Return [x, y] of the center of cell containing provided text 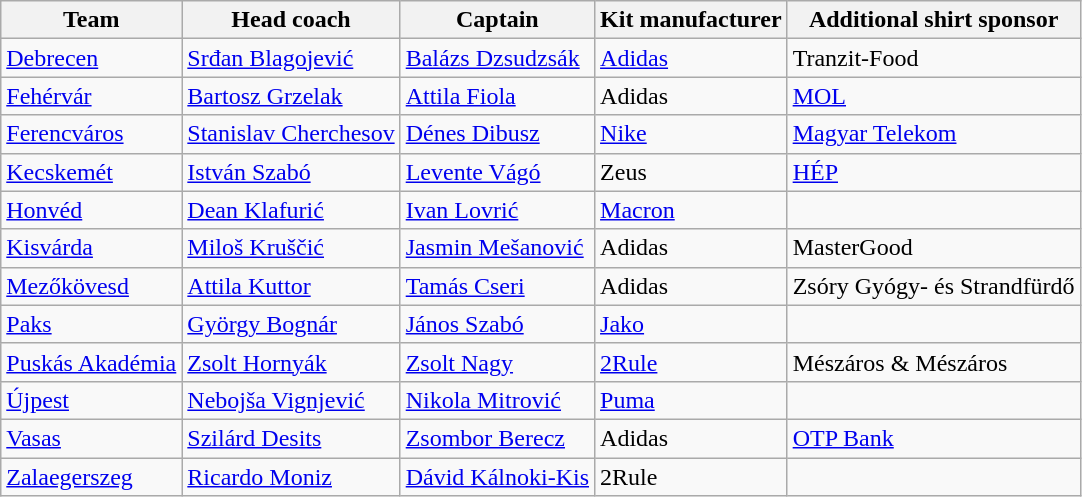
OTP Bank [934, 438]
Zsolt Nagy [497, 362]
Attila Kuttor [291, 286]
Puma [692, 400]
Paks [92, 324]
Vasas [92, 438]
Zsombor Berecz [497, 438]
Jako [692, 324]
Srđan Blagojević [291, 58]
Mezőkövesd [92, 286]
Dean Klafurić [291, 210]
Kit manufacturer [692, 20]
Zeus [692, 172]
Dávid Kálnoki-Kis [497, 477]
Nebojša Vignjević [291, 400]
Szilárd Desits [291, 438]
Újpest [92, 400]
Nikola Mitrović [497, 400]
Levente Vágó [497, 172]
Debrecen [92, 58]
Nike [692, 134]
Captain [497, 20]
Ivan Lovrić [497, 210]
Balázs Dzsudzsák [497, 58]
Jasmin Mešanović [497, 248]
Puskás Akadémia [92, 362]
Dénes Dibusz [497, 134]
Macron [692, 210]
Tranzit-Food [934, 58]
Head coach [291, 20]
Bartosz Grzelak [291, 96]
György Bognár [291, 324]
Zalaegerszeg [92, 477]
Mészáros & Mészáros [934, 362]
Kisvárda [92, 248]
Stanislav Cherchesov [291, 134]
János Szabó [497, 324]
Team [92, 20]
MasterGood [934, 248]
István Szabó [291, 172]
Miloš Kruščić [291, 248]
MOL [934, 96]
Additional shirt sponsor [934, 20]
Tamás Cseri [497, 286]
Attila Fiola [497, 96]
HÉP [934, 172]
Zsóry Gyógy- és Strandfürdő [934, 286]
Ricardo Moniz [291, 477]
Honvéd [92, 210]
Magyar Telekom [934, 134]
Ferencváros [92, 134]
Fehérvár [92, 96]
Kecskemét [92, 172]
Zsolt Hornyák [291, 362]
